Return (x, y) of the center of cell containing provided text 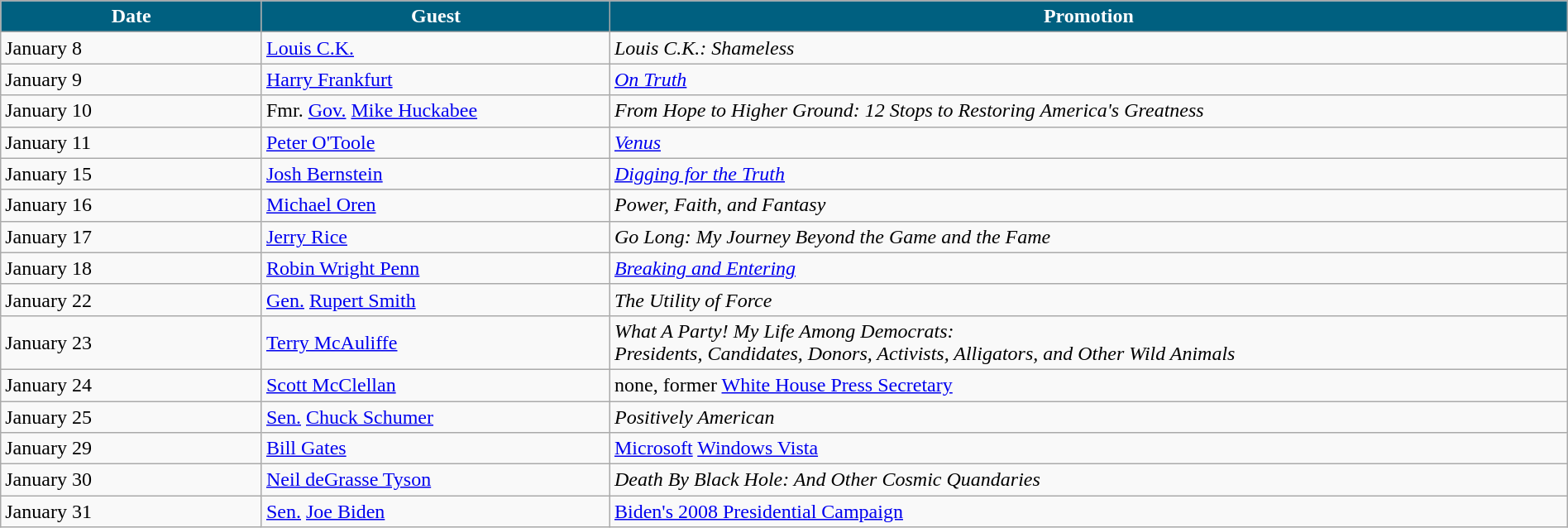
January 30 (131, 480)
From Hope to Higher Ground: 12 Stops to Restoring America's Greatness (1088, 111)
January 9 (131, 79)
January 24 (131, 385)
Venus (1088, 142)
Terry McAuliffe (435, 343)
Michael Oren (435, 205)
Louis C.K. (435, 48)
Death By Black Hole: And Other Cosmic Quandaries (1088, 480)
January 29 (131, 449)
Bill Gates (435, 449)
January 22 (131, 300)
Microsoft Windows Vista (1088, 449)
Biden's 2008 Presidential Campaign (1088, 511)
Robin Wright Penn (435, 268)
January 16 (131, 205)
Positively American (1088, 416)
January 31 (131, 511)
Go Long: My Journey Beyond the Game and the Fame (1088, 237)
The Utility of Force (1088, 300)
On Truth (1088, 79)
Josh Bernstein (435, 174)
January 15 (131, 174)
Fmr. Gov. Mike Huckabee (435, 111)
Promotion (1088, 17)
Gen. Rupert Smith (435, 300)
January 11 (131, 142)
none, former White House Press Secretary (1088, 385)
January 8 (131, 48)
Sen. Joe Biden (435, 511)
Neil deGrasse Tyson (435, 480)
Sen. Chuck Schumer (435, 416)
January 10 (131, 111)
Peter O'Toole (435, 142)
What A Party! My Life Among Democrats: Presidents, Candidates, Donors, Activists, Alligators, and Other Wild Animals (1088, 343)
Scott McClellan (435, 385)
Breaking and Entering (1088, 268)
January 25 (131, 416)
Jerry Rice (435, 237)
January 23 (131, 343)
Louis C.K.: Shameless (1088, 48)
Guest (435, 17)
Digging for the Truth (1088, 174)
January 18 (131, 268)
January 17 (131, 237)
Power, Faith, and Fantasy (1088, 205)
Harry Frankfurt (435, 79)
Date (131, 17)
